Detect which cell encompasses the target text, then output its [x, y] center coordinate. 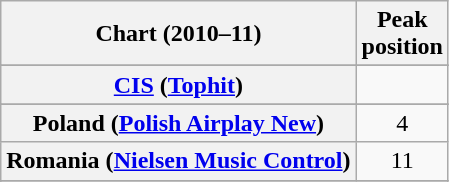
11 [402, 161]
4 [402, 123]
Romania (Nielsen Music Control) [178, 161]
Poland (Polish Airplay New) [178, 123]
Chart (2010–11) [178, 34]
CIS (Tophit) [178, 85]
Peakposition [402, 34]
